Locate the cell with the specified text and output its [X, Y] center coordinate. 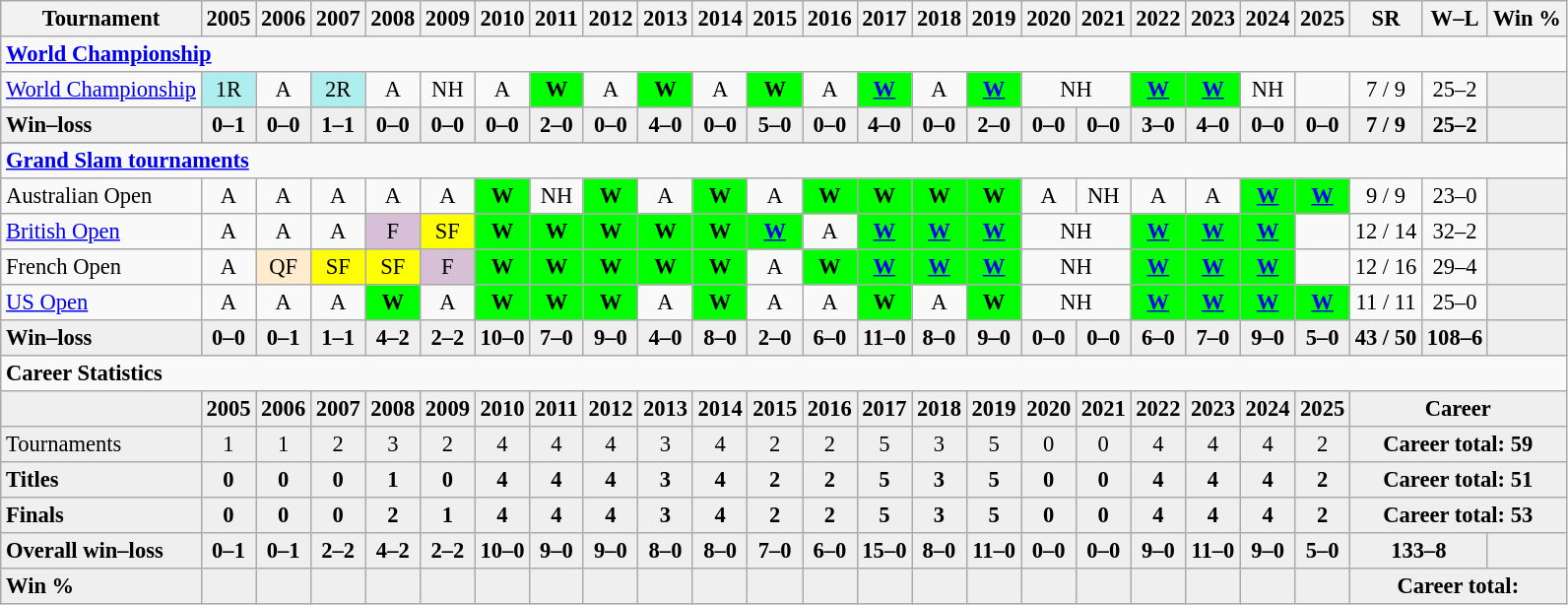
Tournament [100, 19]
1R [229, 90]
French Open [100, 267]
Grand Slam tournaments [784, 161]
108–6 [1456, 338]
43 / 50 [1385, 338]
Australian Open [100, 196]
12 / 16 [1385, 267]
Titles [100, 480]
12 / 14 [1385, 232]
9 / 9 [1385, 196]
British Open [100, 232]
23–0 [1456, 196]
15–0 [884, 551]
Career total: 51 [1458, 480]
Career total: [1458, 586]
11 / 11 [1385, 302]
32–2 [1456, 232]
29–4 [1456, 267]
3–0 [1158, 125]
25–0 [1456, 302]
W–L [1456, 19]
Career total: 53 [1458, 515]
133–8 [1418, 551]
Tournaments [100, 444]
Career [1458, 409]
2R [338, 90]
Career total: 59 [1458, 444]
QF [284, 267]
Overall win–loss [100, 551]
Career Statistics [784, 373]
Finals [100, 515]
US Open [100, 302]
SR [1385, 19]
